From the cell containing the given text, extract its center point as [x, y] coordinate. 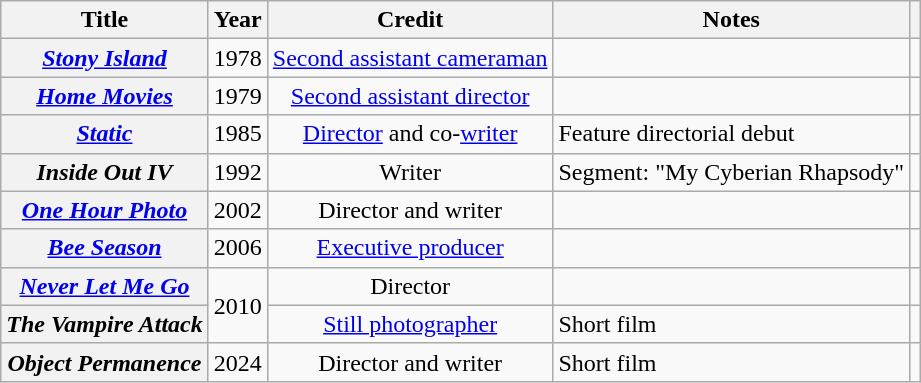
Object Permanence [105, 362]
2002 [238, 210]
The Vampire Attack [105, 324]
Notes [732, 20]
Year [238, 20]
2010 [238, 305]
Never Let Me Go [105, 286]
Home Movies [105, 96]
1985 [238, 134]
1979 [238, 96]
Director [410, 286]
Writer [410, 172]
Title [105, 20]
Executive producer [410, 248]
Second assistant director [410, 96]
1978 [238, 58]
Segment: "My Cyberian Rhapsody" [732, 172]
1992 [238, 172]
Still photographer [410, 324]
One Hour Photo [105, 210]
Second assistant cameraman [410, 58]
Static [105, 134]
Bee Season [105, 248]
Inside Out IV [105, 172]
Credit [410, 20]
Stony Island [105, 58]
Feature directorial debut [732, 134]
2024 [238, 362]
2006 [238, 248]
Director and co-writer [410, 134]
